Extract the [X, Y] coordinate from the center of the cell holding the provided text.  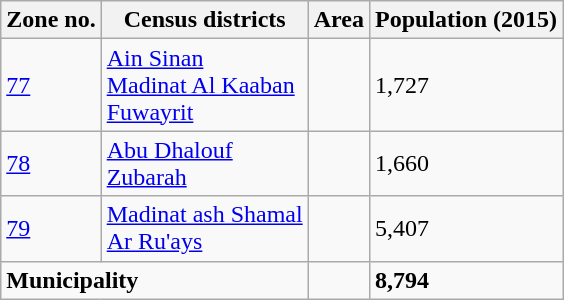
Municipality [154, 280]
78 [51, 164]
Census districts [204, 20]
1,660 [466, 164]
Zone no. [51, 20]
Abu Dhalouf Zubarah [204, 164]
Area [338, 20]
79 [51, 228]
5,407 [466, 228]
Ain Sinan Madinat Al Kaaban Fuwayrit [204, 85]
8,794 [466, 280]
1,727 [466, 85]
77 [51, 85]
Population (2015) [466, 20]
Madinat ash Shamal Ar Ru'ays [204, 228]
